For the text-containing cell, return its midpoint in [X, Y] coordinate format. 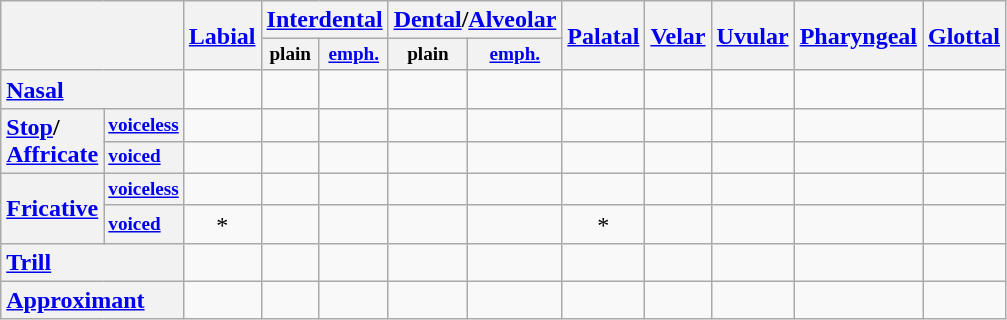
Stop/Affricate [52, 142]
Pharyngeal [858, 36]
Glottal [964, 36]
Trill [92, 262]
Nasal [92, 89]
Approximant [92, 300]
Dental/Alveolar [475, 20]
Velar [678, 36]
Interdental [324, 20]
Palatal [604, 36]
Uvular [752, 36]
Fricative [52, 209]
Labial [222, 36]
